Locate the cell with the specified text and output its [X, Y] center coordinate. 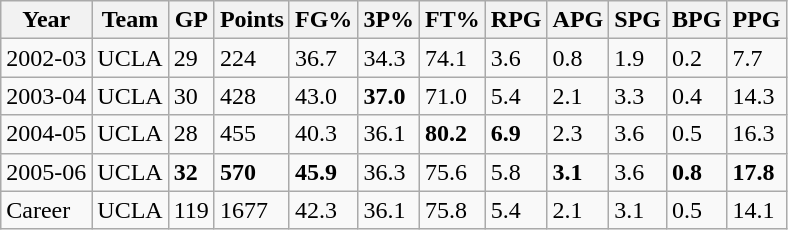
2005-06 [46, 172]
455 [252, 134]
75.6 [453, 172]
34.3 [389, 58]
36.7 [323, 58]
7.7 [756, 58]
17.8 [756, 172]
36.3 [389, 172]
Career [46, 210]
0.2 [697, 58]
74.1 [453, 58]
Points [252, 20]
42.3 [323, 210]
45.9 [323, 172]
32 [191, 172]
FG% [323, 20]
1677 [252, 210]
2003-04 [46, 96]
3.3 [638, 96]
0.4 [697, 96]
119 [191, 210]
2.3 [578, 134]
Team [130, 20]
75.8 [453, 210]
80.2 [453, 134]
71.0 [453, 96]
GP [191, 20]
5.8 [516, 172]
1.9 [638, 58]
SPG [638, 20]
APG [578, 20]
BPG [697, 20]
RPG [516, 20]
40.3 [323, 134]
16.3 [756, 134]
29 [191, 58]
Year [46, 20]
43.0 [323, 96]
6.9 [516, 134]
3P% [389, 20]
14.3 [756, 96]
428 [252, 96]
224 [252, 58]
37.0 [389, 96]
570 [252, 172]
2004-05 [46, 134]
30 [191, 96]
FT% [453, 20]
14.1 [756, 210]
PPG [756, 20]
28 [191, 134]
2002-03 [46, 58]
